Scan for the cell matching the given text and deliver its [X, Y] coordinate at center. 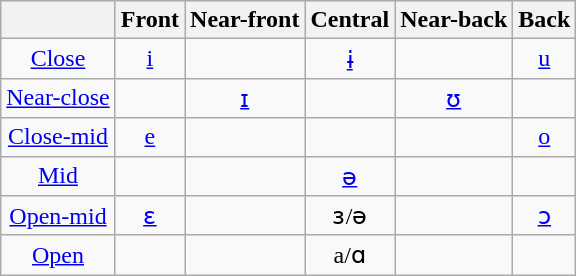
Mid [58, 176]
Back [544, 20]
a/ɑ [350, 255]
Near-close [58, 98]
Open [58, 255]
Close-mid [58, 137]
Near-back [454, 20]
Close [58, 59]
ə [350, 176]
ɪ [245, 98]
u [544, 59]
Central [350, 20]
ʊ [454, 98]
ɨ [350, 59]
i [150, 59]
Near-front [245, 20]
ɔ [544, 216]
ɜ/ə [350, 216]
Front [150, 20]
o [544, 137]
e [150, 137]
ɛ [150, 216]
Open-mid [58, 216]
